Extract the [x, y] coordinate from the center of the cell holding the provided text.  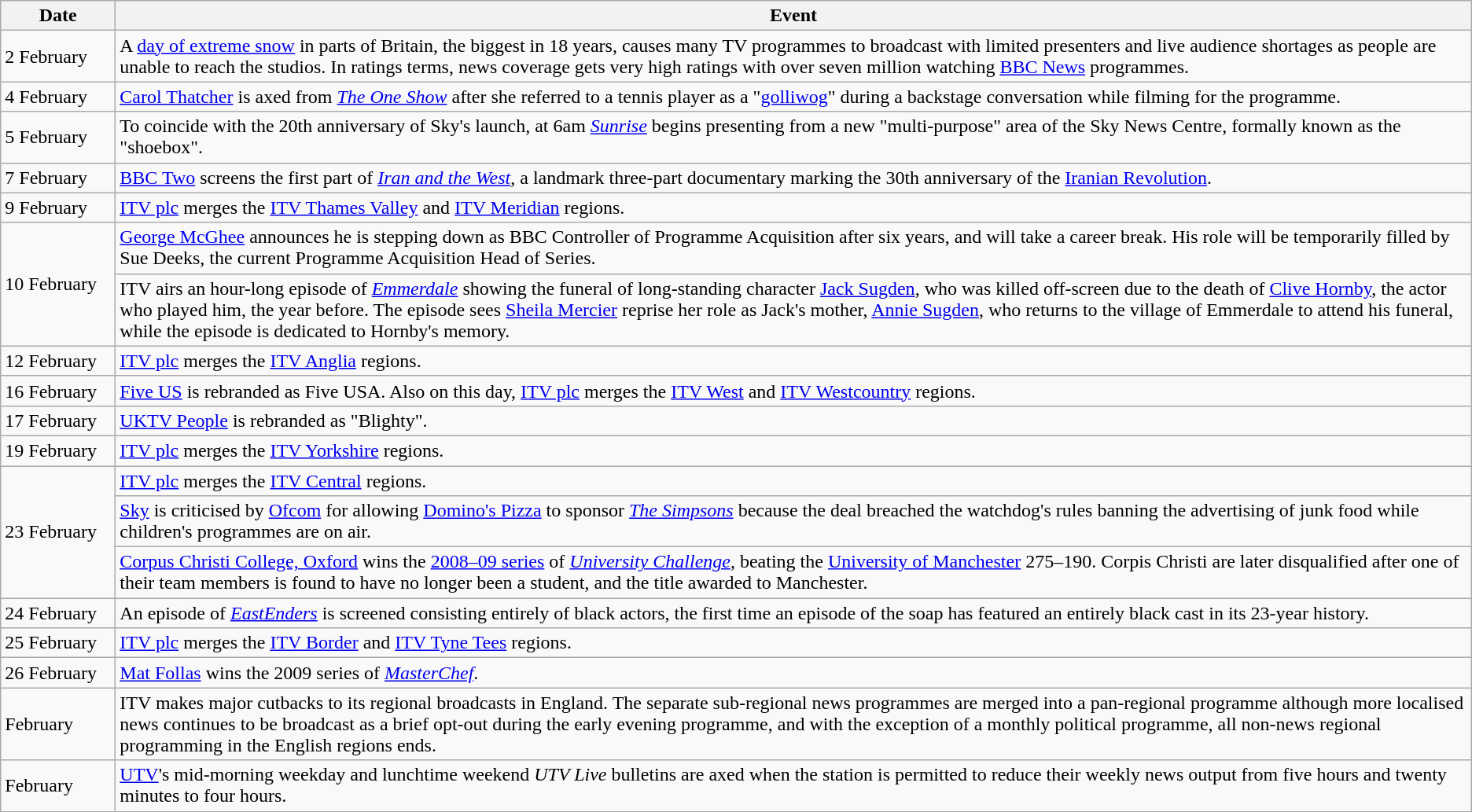
Five US is rebranded as Five USA. Also on this day, ITV plc merges the ITV West and ITV Westcountry regions. [793, 391]
4 February [58, 97]
17 February [58, 421]
Event [793, 16]
24 February [58, 613]
2 February [58, 57]
Mat Follas wins the 2009 series of MasterChef. [793, 673]
UKTV People is rebranded as "Blighty". [793, 421]
25 February [58, 643]
7 February [58, 178]
23 February [58, 531]
ITV plc merges the ITV Central regions. [793, 480]
26 February [58, 673]
16 February [58, 391]
5 February [58, 137]
ITV plc merges the ITV Anglia regions. [793, 361]
10 February [58, 285]
12 February [58, 361]
9 February [58, 208]
BBC Two screens the first part of Iran and the West, a landmark three-part documentary marking the 30th anniversary of the Iranian Revolution. [793, 178]
19 February [58, 450]
ITV plc merges the ITV Yorkshire regions. [793, 450]
ITV plc merges the ITV Thames Valley and ITV Meridian regions. [793, 208]
Date [58, 16]
ITV plc merges the ITV Border and ITV Tyne Tees regions. [793, 643]
